Output the (X, Y) coordinate of the center of the cell containing the given text.  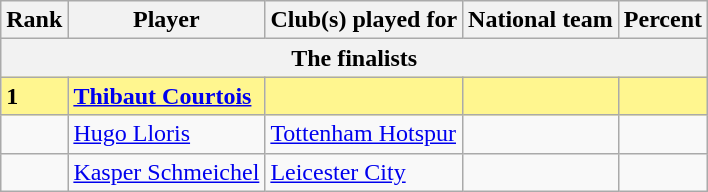
Hugo Lloris (166, 134)
The finalists (354, 58)
Leicester City (364, 172)
Thibaut Courtois (166, 96)
Rank (34, 20)
Club(s) played for (364, 20)
Player (166, 20)
Tottenham Hotspur (364, 134)
1 (34, 96)
National team (541, 20)
Kasper Schmeichel (166, 172)
Percent (662, 20)
